Return the [X, Y] coordinate for the center point of the cell that contains the specified text.  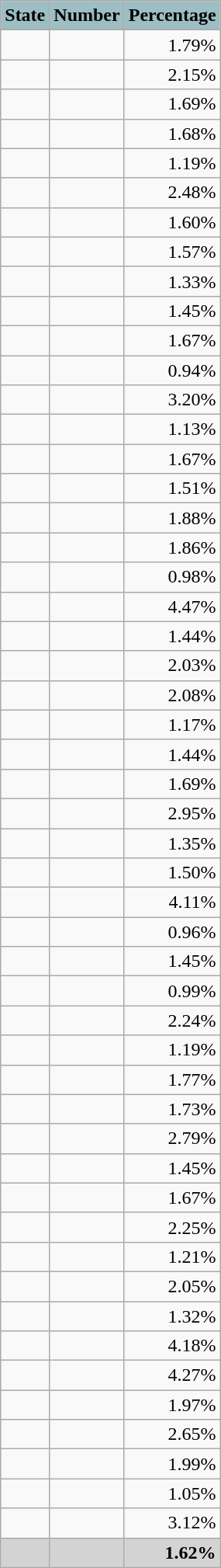
3.20% [172, 400]
4.11% [172, 902]
3.12% [172, 1523]
1.88% [172, 518]
State [25, 16]
1.60% [172, 222]
2.15% [172, 75]
1.13% [172, 429]
2.65% [172, 1434]
4.27% [172, 1375]
1.62% [172, 1552]
1.33% [172, 281]
2.05% [172, 1286]
1.50% [172, 873]
4.47% [172, 607]
1.32% [172, 1316]
2.48% [172, 193]
1.77% [172, 1080]
2.79% [172, 1139]
0.94% [172, 370]
1.97% [172, 1405]
1.86% [172, 548]
1.57% [172, 252]
1.73% [172, 1109]
Percentage [172, 16]
2.03% [172, 666]
Number [87, 16]
2.25% [172, 1227]
0.96% [172, 932]
0.99% [172, 991]
1.51% [172, 488]
2.24% [172, 1020]
1.99% [172, 1464]
1.35% [172, 843]
4.18% [172, 1346]
0.98% [172, 577]
1.05% [172, 1493]
1.79% [172, 45]
1.68% [172, 134]
2.95% [172, 813]
1.21% [172, 1257]
2.08% [172, 695]
1.17% [172, 725]
